Scan for the cell matching the given text and deliver its (X, Y) coordinate at center. 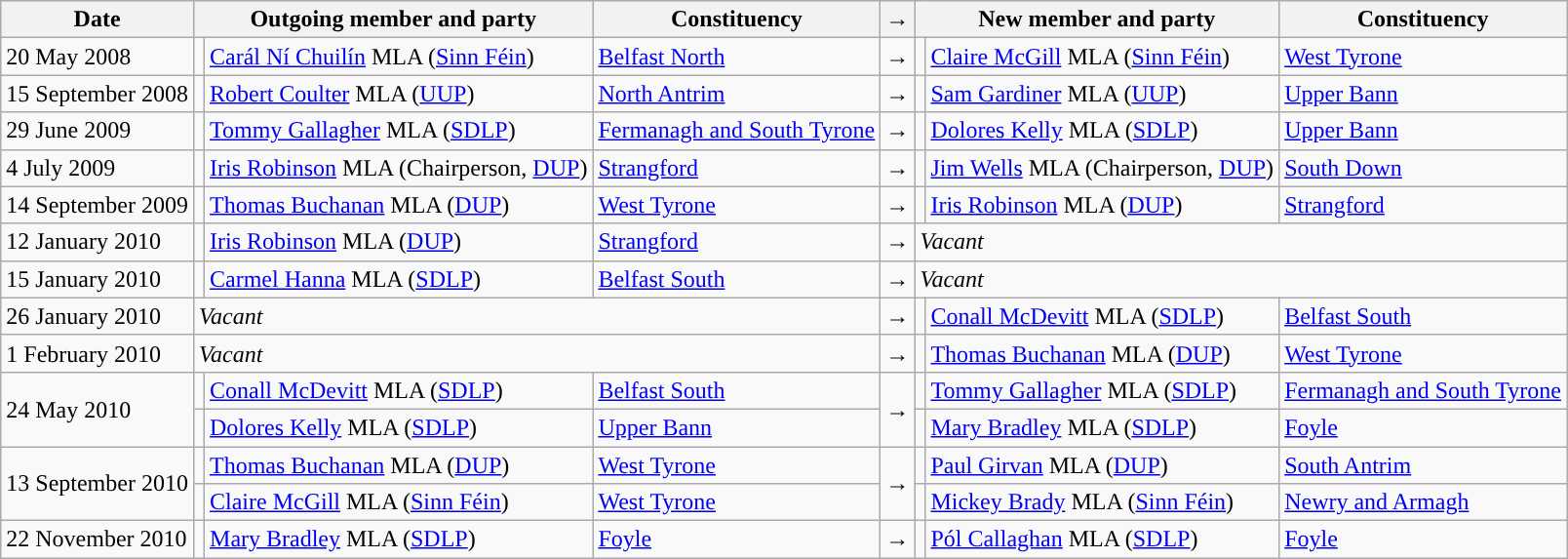
Mickey Brady MLA (Sinn Féin) (1102, 502)
Belfast North (737, 57)
20 May 2008 (98, 57)
Jim Wells MLA (Chairperson, DUP) (1102, 168)
Paul Girvan MLA (DUP) (1102, 465)
Robert Coulter MLA (UUP) (399, 94)
12 January 2010 (98, 242)
26 January 2010 (98, 316)
1 February 2010 (98, 353)
South Down (1424, 168)
14 September 2009 (98, 205)
New member and party (1097, 20)
Newry and Armagh (1424, 502)
Carmel Hanna MLA (SDLP) (399, 279)
4 July 2009 (98, 168)
Sam Gardiner MLA (UUP) (1102, 94)
15 January 2010 (98, 279)
22 November 2010 (98, 539)
Carál Ní Chuilín MLA (Sinn Féin) (399, 57)
South Antrim (1424, 465)
Iris Robinson MLA (Chairperson, DUP) (399, 168)
13 September 2010 (98, 484)
24 May 2010 (98, 409)
15 September 2008 (98, 94)
Date (98, 20)
29 June 2009 (98, 131)
North Antrim (737, 94)
Outgoing member and party (392, 20)
Pól Callaghan MLA (SDLP) (1102, 539)
